Provide the (x, y) coordinate of the cell's center where the given text is located.  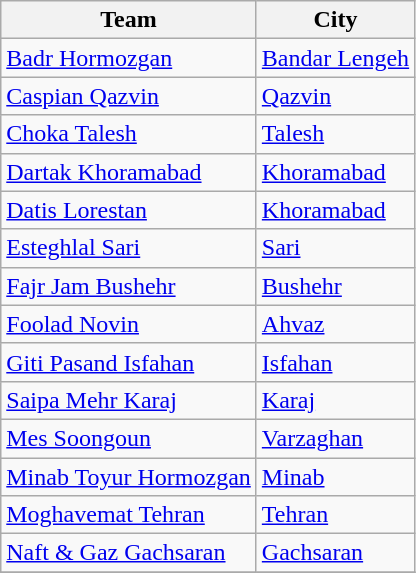
Karaj (335, 400)
Ahvaz (335, 324)
Bandar Lengeh (335, 58)
Qazvin (335, 96)
Naft & Gaz Gachsaran (129, 553)
Minab Toyur Hormozgan (129, 477)
Badr Hormozgan (129, 58)
Team (129, 20)
Minab (335, 477)
Dartak Khoramabad (129, 172)
Esteghlal Sari (129, 248)
Giti Pasand Isfahan (129, 362)
Mes Soongoun (129, 438)
Gachsaran (335, 553)
Fajr Jam Bushehr (129, 286)
Saipa Mehr Karaj (129, 400)
Moghavemat Tehran (129, 515)
Talesh (335, 134)
Sari (335, 248)
Datis Lorestan (129, 210)
Varzaghan (335, 438)
Bushehr (335, 286)
Caspian Qazvin (129, 96)
Isfahan (335, 362)
City (335, 20)
Choka Talesh (129, 134)
Foolad Novin (129, 324)
Tehran (335, 515)
